Extract the (x, y) coordinate from the center of the cell holding the provided text.  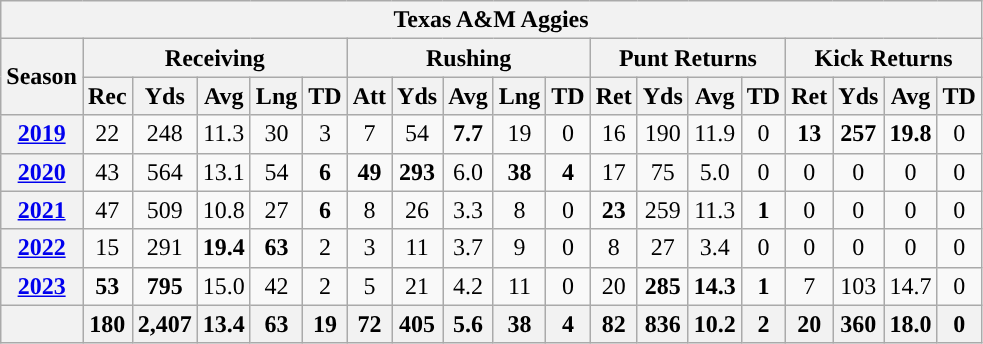
16 (614, 134)
47 (107, 210)
Kick Returns (884, 58)
360 (858, 324)
Rec (107, 96)
291 (164, 248)
13.4 (224, 324)
2,407 (164, 324)
Punt Returns (688, 58)
248 (164, 134)
22 (107, 134)
42 (276, 286)
103 (858, 286)
18.0 (910, 324)
2020 (42, 172)
19.4 (224, 248)
2021 (42, 210)
293 (418, 172)
564 (164, 172)
11.9 (714, 134)
15 (107, 248)
Att (369, 96)
795 (164, 286)
13.1 (224, 172)
19.8 (910, 134)
17 (614, 172)
21 (418, 286)
3.4 (714, 248)
4.2 (468, 286)
10.8 (224, 210)
836 (662, 324)
14.3 (714, 286)
2022 (42, 248)
82 (614, 324)
26 (418, 210)
259 (662, 210)
53 (107, 286)
Texas A&M Aggies (492, 20)
5.6 (468, 324)
5 (369, 286)
23 (614, 210)
72 (369, 324)
405 (418, 324)
6.0 (468, 172)
15.0 (224, 286)
3.7 (468, 248)
9 (519, 248)
7.7 (468, 134)
Receiving (214, 58)
190 (662, 134)
Rushing (468, 58)
Season (42, 77)
49 (369, 172)
285 (662, 286)
2019 (42, 134)
180 (107, 324)
14.7 (910, 286)
3.3 (468, 210)
10.2 (714, 324)
509 (164, 210)
13 (810, 134)
43 (107, 172)
2023 (42, 286)
30 (276, 134)
75 (662, 172)
257 (858, 134)
5.0 (714, 172)
